Scan for the cell matching the given text and deliver its (X, Y) coordinate at center. 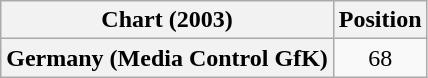
Position (380, 20)
68 (380, 58)
Germany (Media Control GfK) (168, 58)
Chart (2003) (168, 20)
